Output the (X, Y) coordinate of the center of the cell containing the given text.  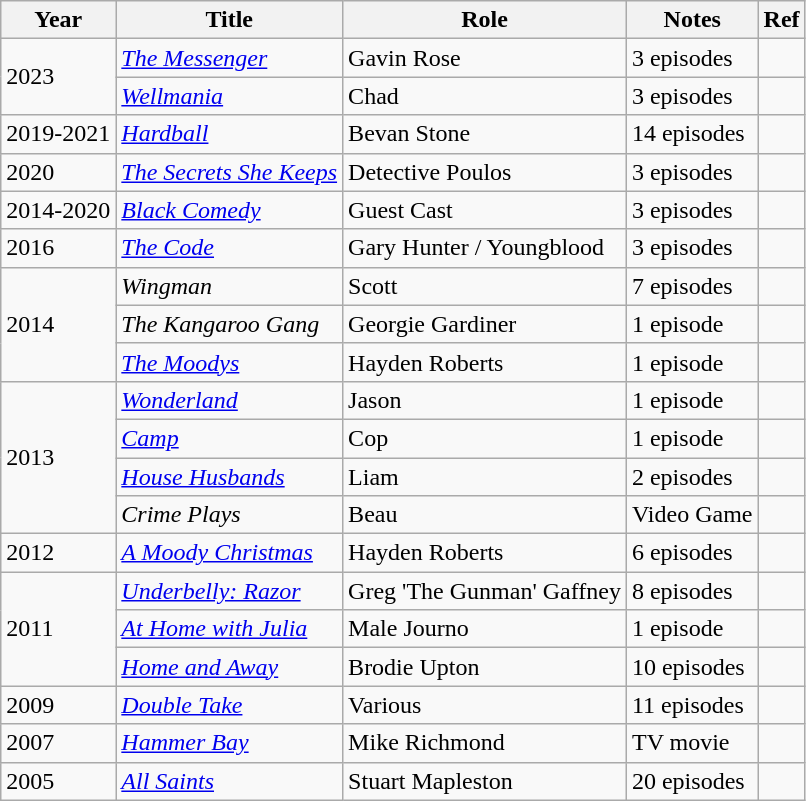
2011 (58, 629)
Crime Plays (230, 515)
10 episodes (692, 667)
Cop (485, 438)
2005 (58, 781)
2014-2020 (58, 210)
2007 (58, 743)
20 episodes (692, 781)
Home and Away (230, 667)
14 episodes (692, 134)
7 episodes (692, 286)
2014 (58, 324)
Liam (485, 477)
Gavin Rose (485, 58)
A Moody Christmas (230, 553)
2023 (58, 77)
Notes (692, 20)
Hardball (230, 134)
Georgie Gardiner (485, 324)
Role (485, 20)
2016 (58, 248)
8 episodes (692, 591)
2020 (58, 172)
Wonderland (230, 400)
Hammer Bay (230, 743)
Stuart Mapleston (485, 781)
The Secrets She Keeps (230, 172)
The Code (230, 248)
Male Journo (485, 629)
6 episodes (692, 553)
Wingman (230, 286)
Title (230, 20)
2009 (58, 705)
Guest Cast (485, 210)
The Messenger (230, 58)
Chad (485, 96)
Various (485, 705)
Video Game (692, 515)
2019-2021 (58, 134)
2 episodes (692, 477)
All Saints (230, 781)
Black Comedy (230, 210)
At Home with Julia (230, 629)
The Kangaroo Gang (230, 324)
Year (58, 20)
11 episodes (692, 705)
TV movie (692, 743)
Detective Poulos (485, 172)
Bevan Stone (485, 134)
Greg 'The Gunman' Gaffney (485, 591)
Double Take (230, 705)
The Moodys (230, 362)
2013 (58, 457)
Underbelly: Razor (230, 591)
Camp (230, 438)
Ref (782, 20)
Mike Richmond (485, 743)
2012 (58, 553)
Brodie Upton (485, 667)
Scott (485, 286)
Wellmania (230, 96)
House Husbands (230, 477)
Gary Hunter / Youngblood (485, 248)
Beau (485, 515)
Jason (485, 400)
